Determine the (X, Y) coordinate at the center of the cell enclosing the given text.  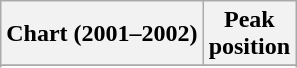
Peakposition (249, 34)
Chart (2001–2002) (102, 34)
